Detect which cell encompasses the target text, then output its [x, y] center coordinate. 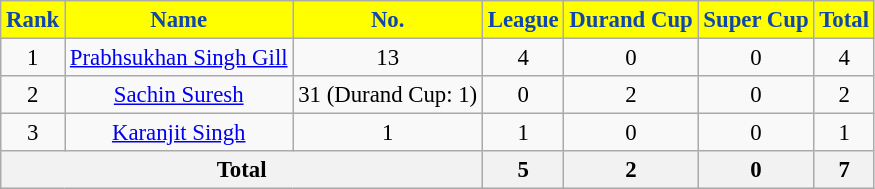
Super Cup [756, 20]
3 [33, 133]
31 (Durand Cup: 1) [388, 95]
Karanjit Singh [179, 133]
League [524, 20]
Prabhsukhan Singh Gill [179, 58]
5 [524, 170]
13 [388, 58]
Durand Cup [631, 20]
Rank [33, 20]
No. [388, 20]
Sachin Suresh [179, 95]
7 [844, 170]
Name [179, 20]
